Determine the (x, y) coordinate at the center of the cell enclosing the given text.  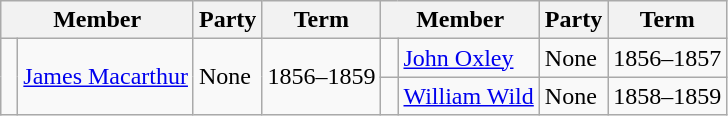
1858–1859 (668, 96)
1856–1857 (668, 58)
1856–1859 (322, 77)
John Oxley (468, 58)
James Macarthur (106, 77)
William Wild (468, 96)
